From the cell containing the given text, extract its center point as (X, Y) coordinate. 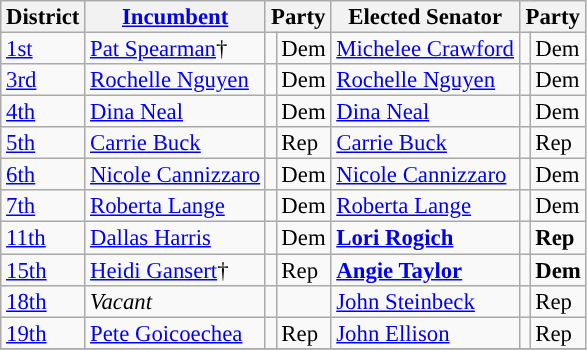
6th (43, 175)
Vacant (176, 301)
15th (43, 270)
Elected Senator (425, 17)
Michelee Crawford (425, 49)
5th (43, 143)
4th (43, 112)
Lori Rogich (425, 238)
3rd (43, 80)
Heidi Gansert† (176, 270)
District (43, 17)
1st (43, 49)
Pete Goicoechea (176, 333)
7th (43, 206)
Pat Spearman† (176, 49)
John Ellison (425, 333)
11th (43, 238)
Dallas Harris (176, 238)
Incumbent (176, 17)
18th (43, 301)
19th (43, 333)
Angie Taylor (425, 270)
John Steinbeck (425, 301)
